Determine the [x, y] coordinate at the center of the cell enclosing the given text.  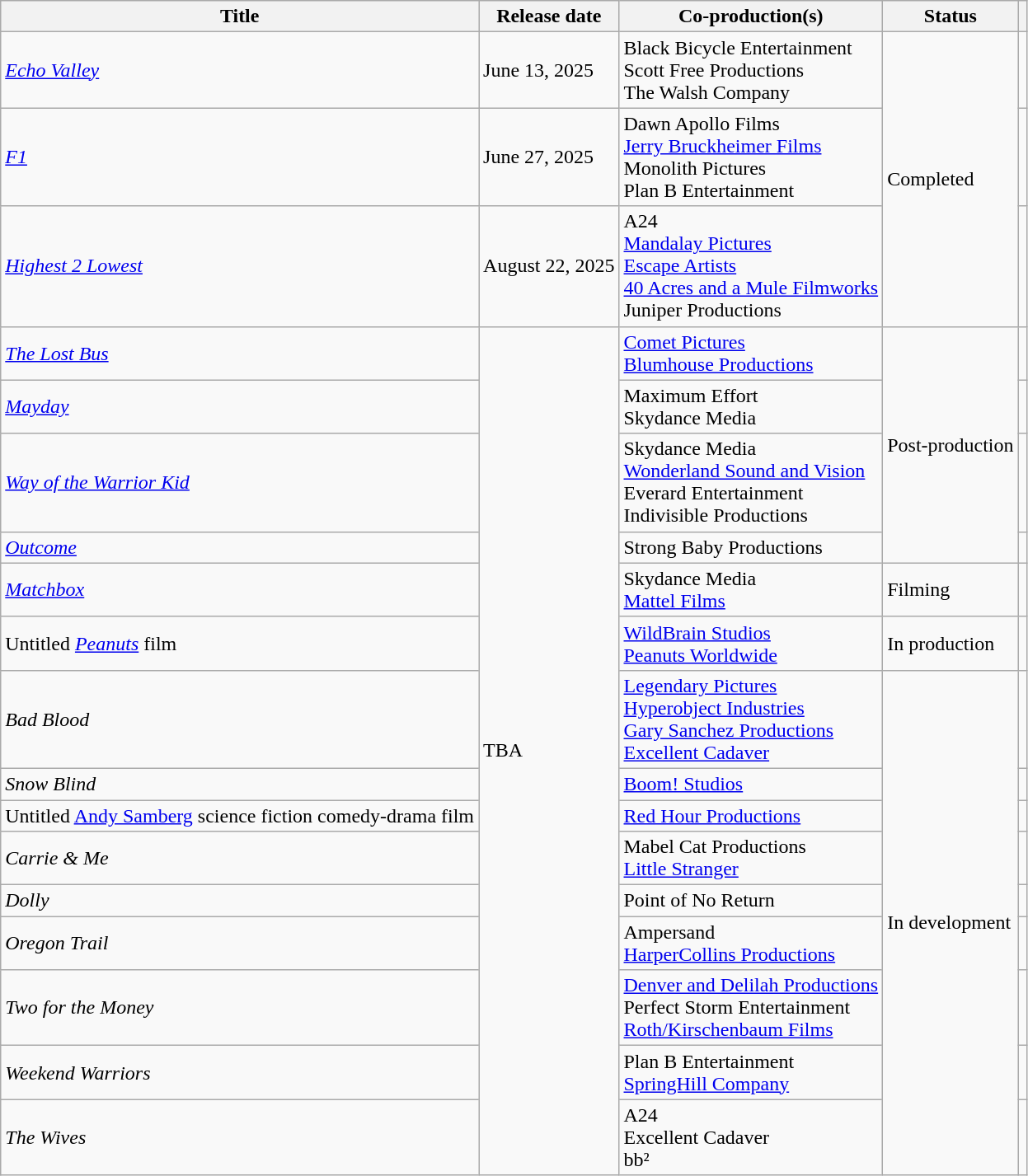
The Wives [240, 1137]
Post-production [951, 445]
Skydance MediaMattel Films [751, 590]
Way of the Warrior Kid [240, 483]
Mayday [240, 407]
Outcome [240, 547]
Maximum EffortSkydance Media [751, 407]
TBA [549, 751]
Comet PicturesBlumhouse Productions [751, 353]
Filming [951, 590]
A24Mandalay PicturesEscape Artists40 Acres and a Mule FilmworksJuniper Productions [751, 266]
Title [240, 16]
Two for the Money [240, 1008]
Plan B EntertainmentSpringHill Company [751, 1073]
Denver and Delilah ProductionsPerfect Storm EntertainmentRoth/Kirschenbaum Films [751, 1008]
Strong Baby Productions [751, 547]
Red Hour Productions [751, 815]
Highest 2 Lowest [240, 266]
AmpersandHarperCollins Productions [751, 943]
Co-production(s) [751, 16]
Black Bicycle EntertainmentScott Free ProductionsThe Walsh Company [751, 70]
A24Excellent Cadaverbb² [751, 1137]
Legendary PicturesHyperobject IndustriesGary Sanchez ProductionsExcellent Cadaver [751, 719]
Oregon Trail [240, 943]
June 13, 2025 [549, 70]
August 22, 2025 [549, 266]
In development [951, 923]
Release date [549, 16]
Point of No Return [751, 901]
Weekend Warriors [240, 1073]
Dawn Apollo FilmsJerry Bruckheimer FilmsMonolith PicturesPlan B Entertainment [751, 157]
Mabel Cat ProductionsLittle Stranger [751, 859]
Boom! Studios [751, 784]
Untitled Peanuts film [240, 643]
Status [951, 16]
The Lost Bus [240, 353]
Matchbox [240, 590]
Carrie & Me [240, 859]
Bad Blood [240, 719]
Skydance MediaWonderland Sound and VisionEverard EntertainmentIndivisible Productions [751, 483]
Snow Blind [240, 784]
WildBrain StudiosPeanuts Worldwide [751, 643]
In production [951, 643]
June 27, 2025 [549, 157]
Echo Valley [240, 70]
Dolly [240, 901]
F1 [240, 157]
Completed [951, 180]
Untitled Andy Samberg science fiction comedy-drama film [240, 815]
